Identify which cell holds the provided text, then report its [x, y] central coordinate. 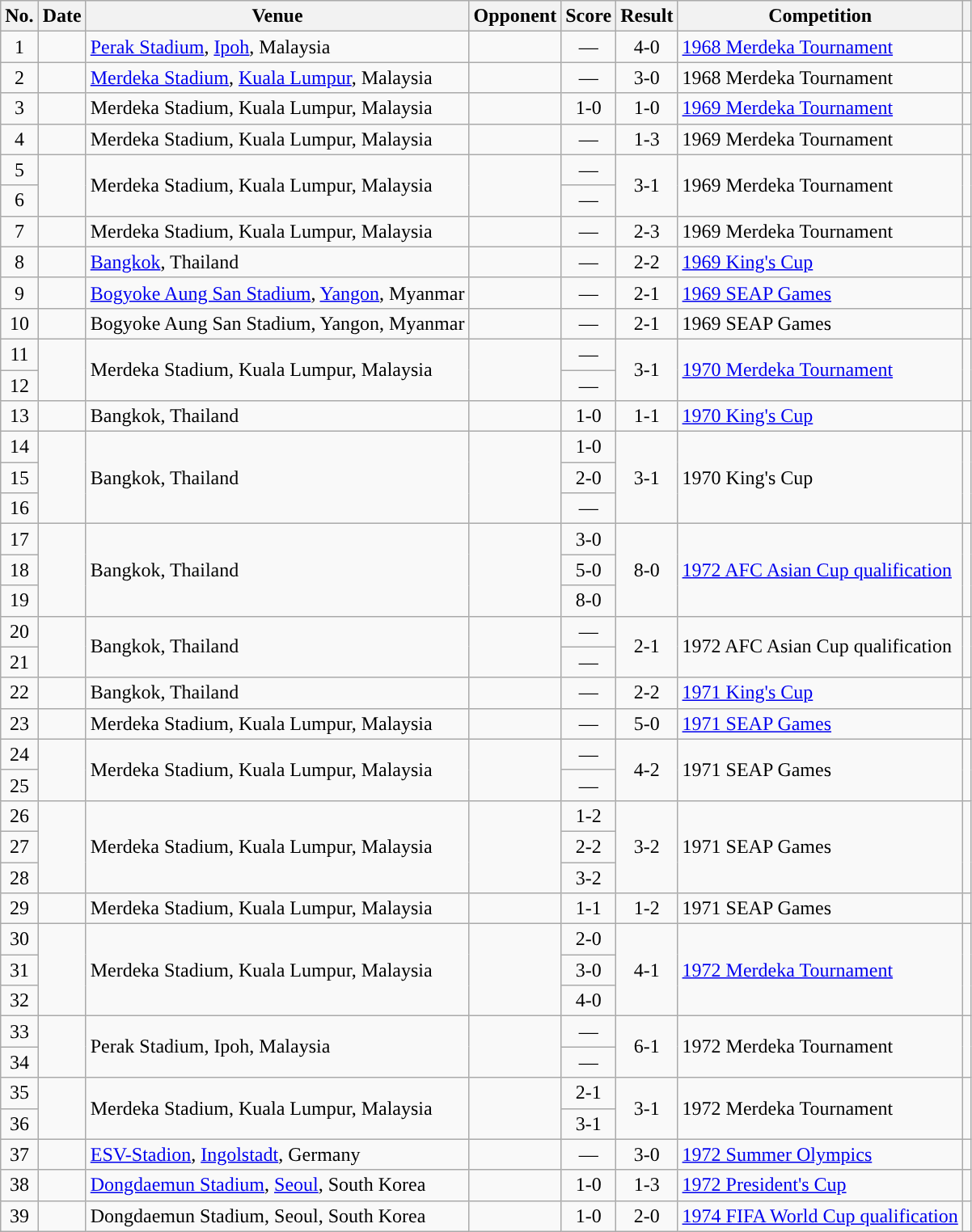
5 [19, 170]
No. [19, 16]
Competition [820, 16]
12 [19, 386]
8 [19, 262]
4-1 [647, 970]
7 [19, 231]
17 [19, 539]
39 [19, 1216]
Venue [277, 16]
1971 King's Cup [820, 693]
1970 Merdeka Tournament [820, 369]
6 [19, 200]
14 [19, 447]
4 [19, 139]
37 [19, 1154]
Date [61, 16]
1 [19, 47]
3 [19, 108]
28 [19, 877]
29 [19, 909]
6-1 [647, 1047]
25 [19, 785]
38 [19, 1185]
33 [19, 1032]
36 [19, 1124]
20 [19, 631]
26 [19, 816]
13 [19, 416]
4-2 [647, 770]
Opponent [515, 16]
1972 President's Cup [820, 1185]
30 [19, 939]
18 [19, 570]
1974 FIFA World Cup qualification [820, 1216]
2-3 [647, 231]
ESV-Stadion, Ingolstadt, Germany [277, 1154]
Result [647, 16]
24 [19, 754]
32 [19, 1001]
Score [589, 16]
31 [19, 970]
16 [19, 508]
9 [19, 293]
10 [19, 323]
34 [19, 1062]
35 [19, 1093]
11 [19, 354]
1969 King's Cup [820, 262]
15 [19, 478]
19 [19, 601]
23 [19, 724]
1972 Summer Olympics [820, 1154]
27 [19, 846]
22 [19, 693]
21 [19, 662]
2 [19, 78]
